Determine the [X, Y] coordinate at the center of the cell enclosing the given text.  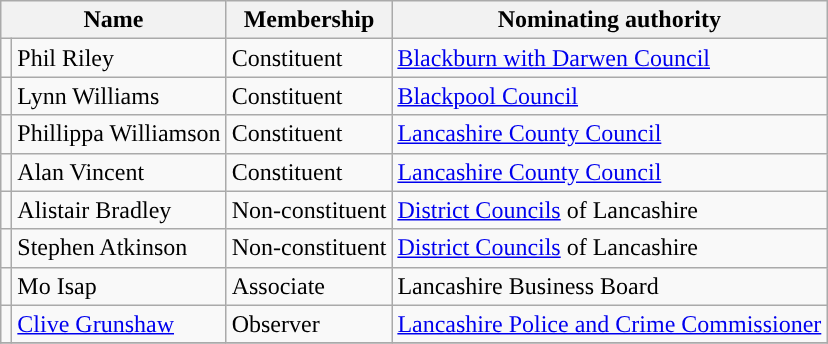
Clive Grunshaw [119, 324]
Alan Vincent [119, 172]
Blackburn with Darwen Council [610, 58]
Lynn Williams [119, 96]
Lancashire Police and Crime Commissioner [610, 324]
Blackpool Council [610, 96]
Membership [309, 20]
Alistair Bradley [119, 210]
Phillippa Williamson [119, 134]
Nominating authority [610, 20]
Phil Riley [119, 58]
Stephen Atkinson [119, 248]
Name [114, 20]
Observer [309, 324]
Mo Isap [119, 286]
Lancashire Business Board [610, 286]
Associate [309, 286]
